Return [x, y] of the center of cell containing provided text 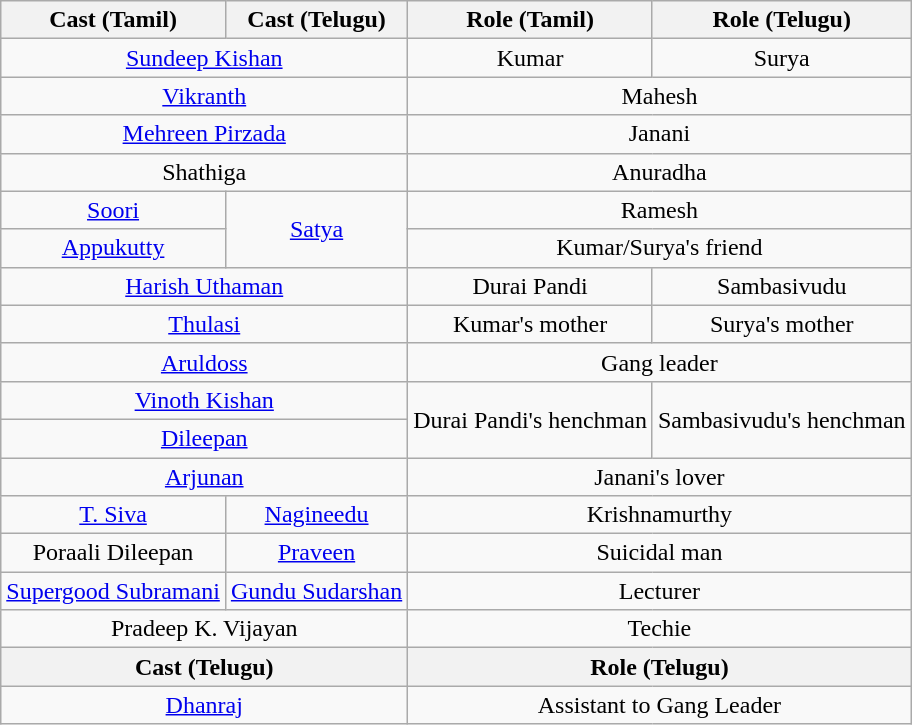
Assistant to Gang Leader [660, 705]
Durai Pandi [530, 286]
T. Siva [114, 515]
Harish Uthaman [204, 286]
Cast (Tamil) [114, 20]
Dileepan [204, 438]
Janani [660, 134]
Poraali Dileepan [114, 553]
Sundeep Kishan [204, 58]
Sambasivudu's henchman [782, 419]
Vikranth [204, 96]
Pradeep K. Vijayan [204, 629]
Lecturer [660, 591]
Gang leader [660, 362]
Dhanraj [204, 705]
Praveen [316, 553]
Aruldoss [204, 362]
Ramesh [660, 210]
Krishnamurthy [660, 515]
Sambasivudu [782, 286]
Surya's mother [782, 324]
Supergood Subramani [114, 591]
Mahesh [660, 96]
Satya [316, 229]
Shathiga [204, 172]
Kumar/Surya's friend [660, 248]
Anuradha [660, 172]
Mehreen Pirzada [204, 134]
Thulasi [204, 324]
Soori [114, 210]
Techie [660, 629]
Janani's lover [660, 477]
Suicidal man [660, 553]
Arjunan [204, 477]
Vinoth Kishan [204, 400]
Gundu Sudarshan [316, 591]
Nagineedu [316, 515]
Appukutty [114, 248]
Durai Pandi's henchman [530, 419]
Role (Tamil) [530, 20]
Kumar [530, 58]
Surya [782, 58]
Kumar's mother [530, 324]
